Identify which cell holds the provided text, then report its (X, Y) central coordinate. 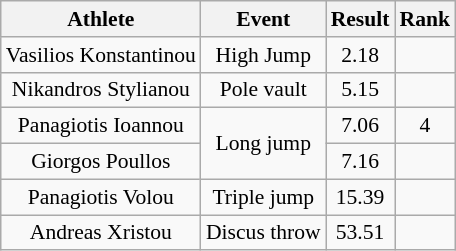
Long jump (264, 144)
Athlete (101, 19)
5.15 (360, 90)
Rank (426, 19)
53.51 (360, 233)
Triple jump (264, 197)
High Jump (264, 55)
15.39 (360, 197)
Nikandros Stylianou (101, 90)
Result (360, 19)
4 (426, 126)
Discus throw (264, 233)
Panagiotis Ioannou (101, 126)
Panagiotis Volou (101, 197)
Event (264, 19)
7.06 (360, 126)
Giorgos Poullos (101, 162)
2.18 (360, 55)
Andreas Xristou (101, 233)
Pole vault (264, 90)
7.16 (360, 162)
Vasilios Konstantinou (101, 55)
